Return the [X, Y] coordinate for the center point of the cell that contains the specified text.  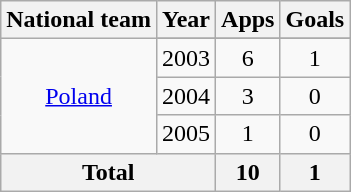
Goals [315, 20]
6 [248, 58]
Total [108, 172]
3 [248, 96]
2003 [186, 58]
National team [79, 20]
2004 [186, 96]
Apps [248, 20]
10 [248, 172]
Poland [79, 96]
2005 [186, 134]
Year [186, 20]
